From the cell containing the given text, extract its center point as (X, Y) coordinate. 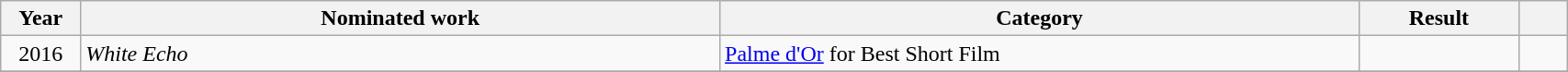
White Echo (400, 54)
Result (1438, 18)
Year (40, 18)
Palme d'Or for Best Short Film (1040, 54)
Nominated work (400, 18)
2016 (40, 54)
Category (1040, 18)
